Locate the cell with the specified text and output its (x, y) center coordinate. 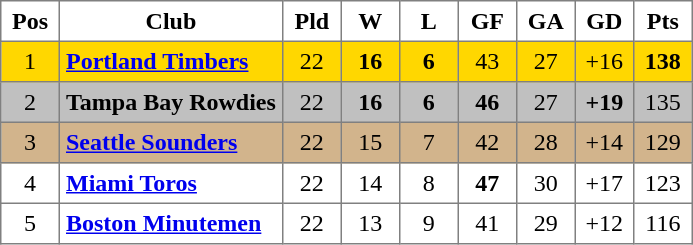
138 (663, 61)
135 (663, 102)
+19 (604, 102)
9 (429, 223)
Pts (663, 21)
Miami Toros (170, 183)
28 (546, 142)
14 (370, 183)
L (429, 21)
Seattle Sounders (170, 142)
1 (30, 61)
GF (487, 21)
8 (429, 183)
47 (487, 183)
30 (546, 183)
42 (487, 142)
+12 (604, 223)
2 (30, 102)
Pld (312, 21)
41 (487, 223)
5 (30, 223)
W (370, 21)
4 (30, 183)
Club (170, 21)
129 (663, 142)
Tampa Bay Rowdies (170, 102)
GD (604, 21)
GA (546, 21)
116 (663, 223)
7 (429, 142)
Pos (30, 21)
Portland Timbers (170, 61)
3 (30, 142)
13 (370, 223)
123 (663, 183)
Boston Minutemen (170, 223)
46 (487, 102)
+14 (604, 142)
+17 (604, 183)
29 (546, 223)
43 (487, 61)
15 (370, 142)
+16 (604, 61)
